Pinpoint the cell where the given text exists, returning its (X, Y) midpoint coordinate. 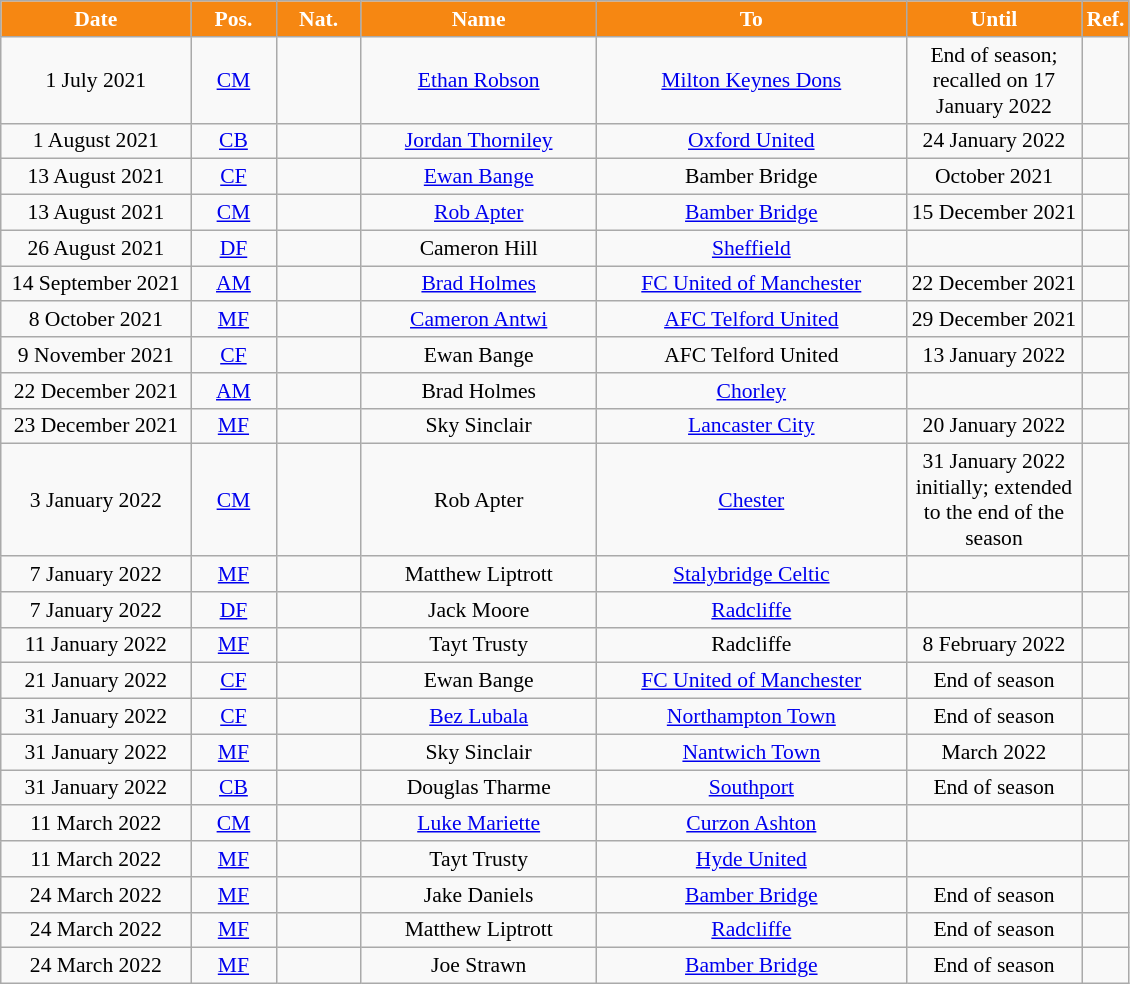
Jack Moore (478, 610)
9 November 2021 (96, 355)
1 August 2021 (96, 141)
Name (478, 19)
21 January 2022 (96, 681)
Curzon Ashton (751, 824)
Cameron Antwi (478, 320)
Luke Mariette (478, 824)
Nantwich Town (751, 752)
Ethan Robson (478, 80)
Until (994, 19)
Nat. (318, 19)
24 January 2022 (994, 141)
Northampton Town (751, 717)
To (751, 19)
Pos. (234, 19)
End of season; recalled on 17 January 2022 (994, 80)
Chorley (751, 391)
14 September 2021 (96, 284)
October 2021 (994, 177)
8 February 2022 (994, 645)
1 July 2021 (96, 80)
Lancaster City (751, 426)
26 August 2021 (96, 248)
Date (96, 19)
Southport (751, 788)
Jake Daniels (478, 895)
Hyde United (751, 859)
11 January 2022 (96, 645)
Stalybridge Celtic (751, 574)
Jordan Thorniley (478, 141)
3 January 2022 (96, 500)
15 December 2021 (994, 213)
Douglas Tharme (478, 788)
8 October 2021 (96, 320)
Oxford United (751, 141)
23 December 2021 (96, 426)
Bez Lubala (478, 717)
31 January 2022 initially; extended to the end of the season (994, 500)
Cameron Hill (478, 248)
Chester (751, 500)
20 January 2022 (994, 426)
March 2022 (994, 752)
Joe Strawn (478, 966)
29 December 2021 (994, 320)
Milton Keynes Dons (751, 80)
13 January 2022 (994, 355)
Ref. (1106, 19)
Sheffield (751, 248)
